Determine the [x, y] coordinate at the center of the cell enclosing the given text.  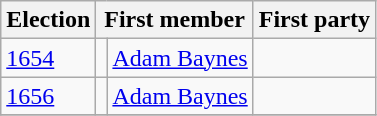
First member [174, 20]
1654 [48, 58]
Election [48, 20]
1656 [48, 96]
First party [314, 20]
